Return the [X, Y] coordinate for the center point of the cell that contains the specified text.  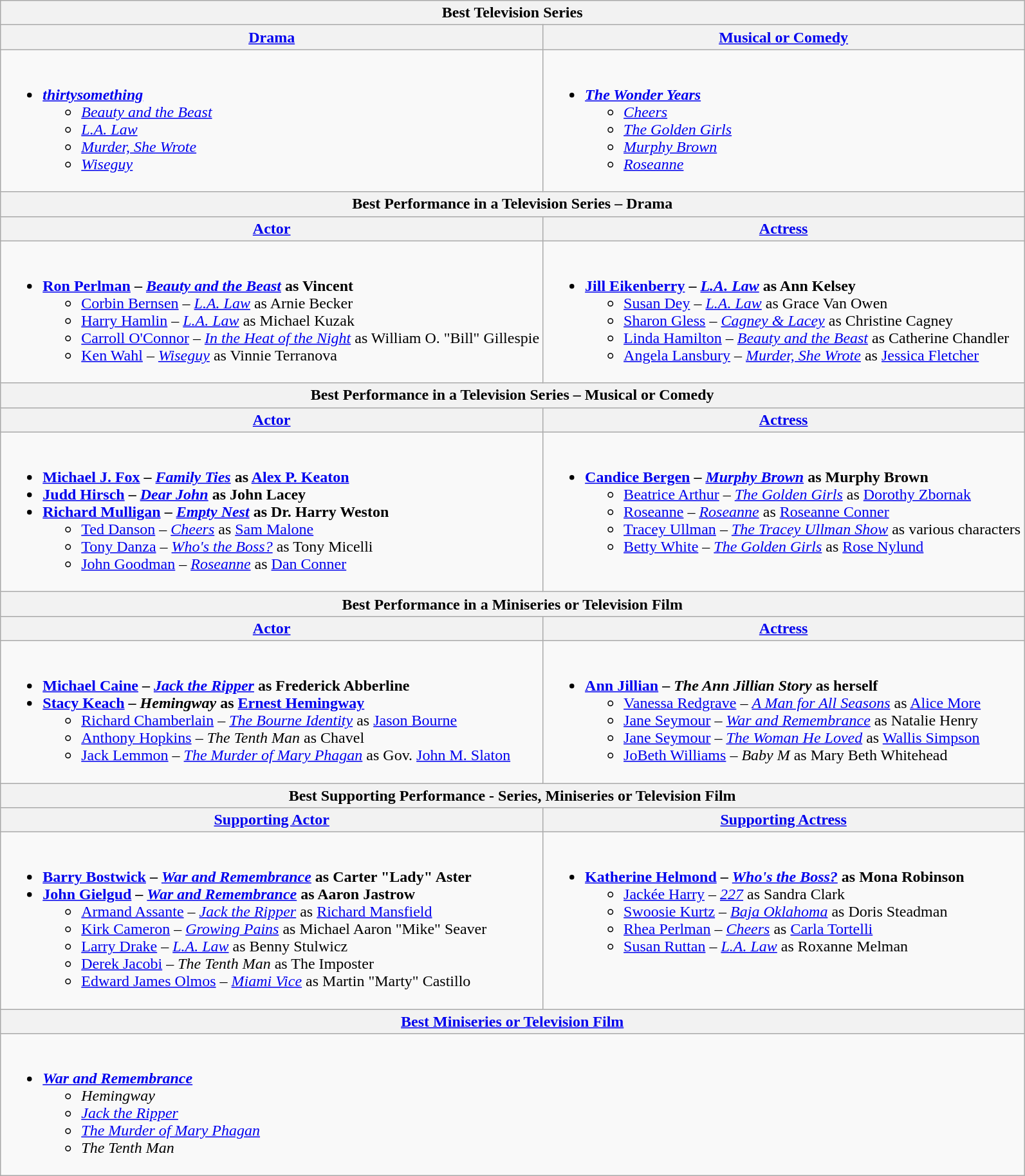
thirtysomethingBeauty and the BeastL.A. LawMurder, She WroteWiseguy [272, 121]
Drama [272, 37]
Supporting Actress [784, 820]
War and Remembrance HemingwayJack the RipperThe Murder of Mary PhaganThe Tenth Man [512, 1105]
Best Miniseries or Television Film [512, 1022]
Best Performance in a Television Series – Drama [512, 204]
Supporting Actor [272, 820]
Musical or Comedy [784, 37]
Best Performance in a Miniseries or Television Film [512, 604]
Best Supporting Performance - Series, Miniseries or Television Film [512, 795]
The Wonder YearsCheersThe Golden GirlsMurphy BrownRoseanne [784, 121]
Best Performance in a Television Series – Musical or Comedy [512, 395]
Best Television Series [512, 13]
